Search for the cell housing the specified text and yield its (X, Y) center coordinate. 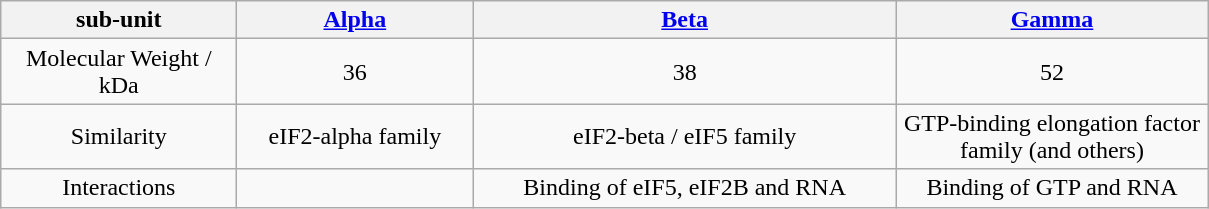
52 (1052, 72)
38 (685, 72)
Binding of eIF5, eIF2B and RNA (685, 188)
Similarity (119, 136)
Molecular Weight / kDa (119, 72)
GTP-binding elongation factor family (and others) (1052, 136)
Binding of GTP and RNA (1052, 188)
Beta (685, 20)
sub-unit (119, 20)
eIF2-alpha family (355, 136)
Interactions (119, 188)
36 (355, 72)
eIF2-beta / eIF5 family (685, 136)
Gamma (1052, 20)
Alpha (355, 20)
